Capture the cell that displays the provided text and extract its [x, y] central coordinate. 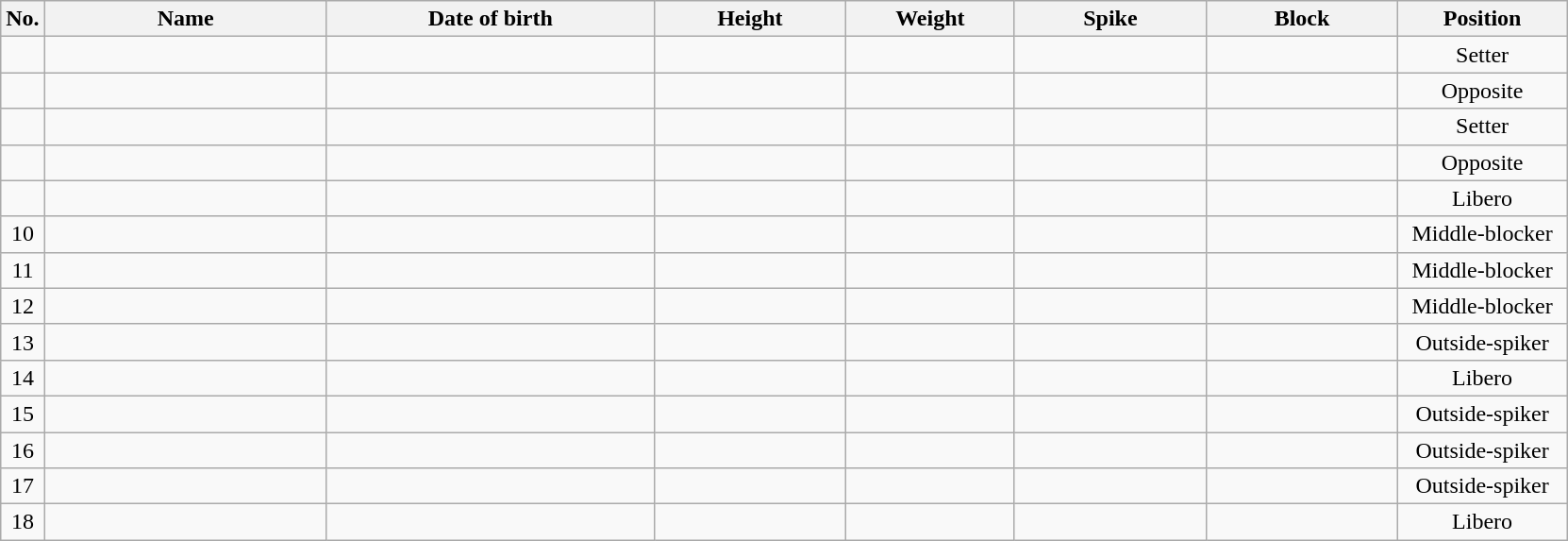
Spike [1109, 19]
12 [23, 306]
13 [23, 342]
16 [23, 450]
15 [23, 414]
14 [23, 378]
No. [23, 19]
10 [23, 234]
Block [1302, 19]
17 [23, 486]
Weight [930, 19]
Name [185, 19]
Date of birth [491, 19]
Height [749, 19]
Position [1483, 19]
18 [23, 522]
11 [23, 270]
